Determine the [x, y] coordinate at the center of the cell enclosing the given text.  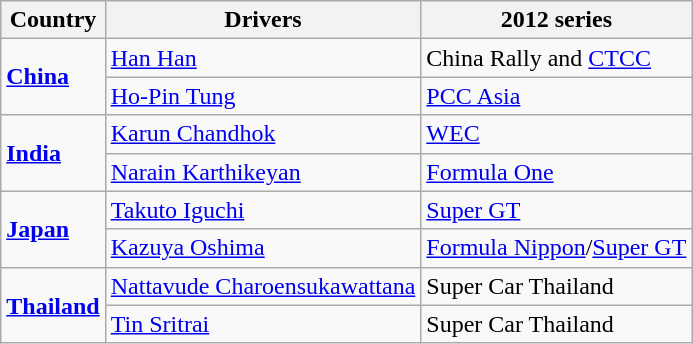
China Rally and CTCC [556, 58]
China [53, 77]
Formula One [556, 172]
Narain Karthikeyan [263, 172]
Formula Nippon/Super GT [556, 248]
Nattavude Charoensukawattana [263, 286]
Thailand [53, 305]
WEC [556, 134]
Ho-Pin Tung [263, 96]
Super GT [556, 210]
Tin Sritrai [263, 324]
Kazuya Oshima [263, 248]
Japan [53, 229]
Karun Chandhok [263, 134]
Drivers [263, 20]
PCC Asia [556, 96]
Country [53, 20]
India [53, 153]
Han Han [263, 58]
Takuto Iguchi [263, 210]
2012 series [556, 20]
